Pinpoint the cell where the given text exists, returning its (x, y) midpoint coordinate. 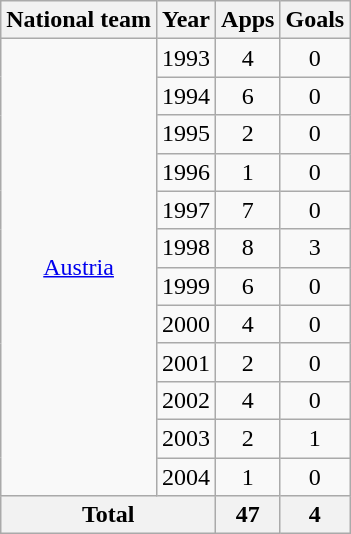
Total (108, 515)
2003 (186, 438)
Goals (315, 20)
1998 (186, 248)
1999 (186, 286)
1995 (186, 134)
Apps (248, 20)
3 (315, 248)
1994 (186, 96)
National team (79, 20)
2002 (186, 400)
1993 (186, 58)
1997 (186, 210)
8 (248, 248)
7 (248, 210)
Austria (79, 268)
47 (248, 515)
2004 (186, 477)
Year (186, 20)
2000 (186, 324)
2001 (186, 362)
1996 (186, 172)
